Extract the [X, Y] coordinate from the center of the cell holding the provided text.  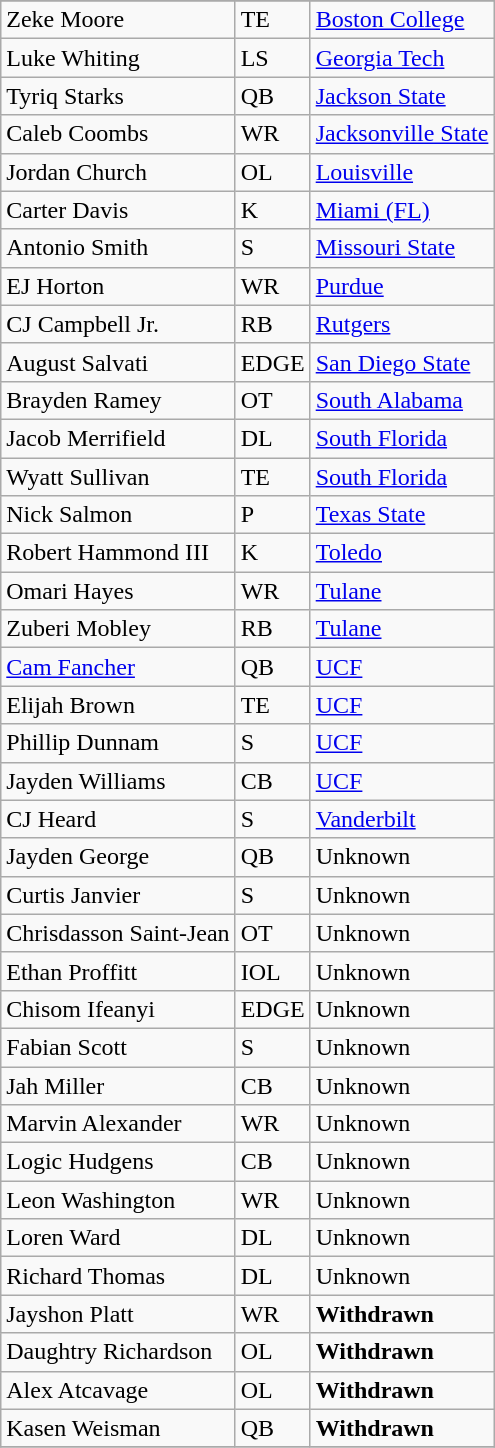
Toledo [402, 553]
Jayden Williams [118, 781]
Phillip Dunnam [118, 743]
Tyriq Starks [118, 96]
LS [272, 58]
Jordan Church [118, 172]
Alex Atcavage [118, 1390]
Caleb Coombs [118, 134]
Omari Hayes [118, 591]
Vanderbilt [402, 819]
Brayden Ramey [118, 400]
Jah Miller [118, 1085]
Leon Washington [118, 1200]
August Salvati [118, 362]
Carter Davis [118, 210]
Robert Hammond III [118, 553]
Luke Whiting [118, 58]
Missouri State [402, 248]
CJ Heard [118, 819]
Nick Salmon [118, 515]
Wyatt Sullivan [118, 477]
Elijah Brown [118, 705]
Antonio Smith [118, 248]
Jayden George [118, 857]
P [272, 515]
Louisville [402, 172]
Miami (FL) [402, 210]
Rutgers [402, 324]
Logic Hudgens [118, 1162]
Purdue [402, 286]
Ethan Proffitt [118, 971]
Fabian Scott [118, 1047]
Daughtry Richardson [118, 1352]
Boston College [402, 20]
Jacksonville State [402, 134]
EJ Horton [118, 286]
Zeke Moore [118, 20]
Loren Ward [118, 1238]
Cam Fancher [118, 667]
Richard Thomas [118, 1276]
South Alabama [402, 400]
Georgia Tech [402, 58]
CJ Campbell Jr. [118, 324]
Chrisdasson Saint-Jean [118, 933]
Jacob Merrifield [118, 438]
IOL [272, 971]
Texas State [402, 515]
Jayshon Platt [118, 1314]
Zuberi Mobley [118, 629]
Jackson State [402, 96]
Kasen Weisman [118, 1428]
Marvin Alexander [118, 1124]
San Diego State [402, 362]
Curtis Janvier [118, 895]
Chisom Ifeanyi [118, 1009]
